Locate the cell with the specified text and output its (x, y) center coordinate. 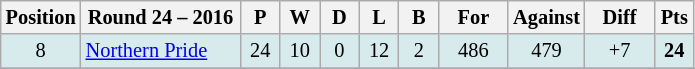
479 (546, 51)
W (300, 17)
For (474, 17)
8 (41, 51)
Pts (674, 17)
12 (379, 51)
Position (41, 17)
Diff (620, 17)
Northern Pride (161, 51)
D (340, 17)
10 (300, 51)
0 (340, 51)
2 (419, 51)
L (379, 17)
+7 (620, 51)
Against (546, 17)
486 (474, 51)
B (419, 17)
Round 24 – 2016 (161, 17)
P (260, 17)
